Identify which cell holds the provided text, then report its [x, y] central coordinate. 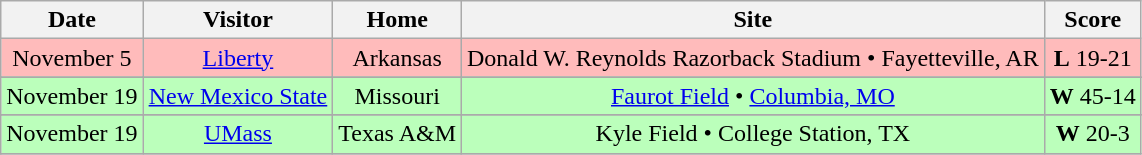
Home [398, 20]
Arkansas [398, 58]
L 19-21 [1092, 58]
November 5 [72, 58]
Site [754, 20]
Score [1092, 20]
W 45-14 [1092, 96]
New Mexico State [238, 96]
Missouri [398, 96]
Liberty [238, 58]
Date [72, 20]
Texas A&M [398, 134]
UMass [238, 134]
W 20-3 [1092, 134]
Faurot Field • Columbia, MO [754, 96]
Donald W. Reynolds Razorback Stadium • Fayetteville, AR [754, 58]
Kyle Field • College Station, TX [754, 134]
Visitor [238, 20]
